Identify which cell holds the provided text, then report its (x, y) central coordinate. 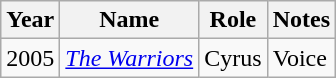
Cyrus (233, 58)
The Warriors (130, 58)
Name (130, 20)
Role (233, 20)
2005 (30, 58)
Voice (301, 58)
Year (30, 20)
Notes (301, 20)
